Find where the given text appears and provide that cell's center as (X, Y) coordinate. 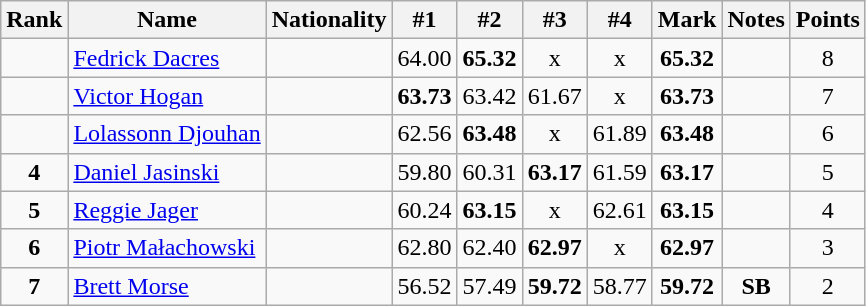
3 (828, 248)
Piotr Małachowski (167, 248)
#1 (424, 20)
62.80 (424, 248)
64.00 (424, 58)
61.67 (554, 96)
60.24 (424, 210)
Nationality (329, 20)
8 (828, 58)
60.31 (490, 172)
Rank (34, 20)
#3 (554, 20)
Notes (756, 20)
Points (828, 20)
SB (756, 286)
63.42 (490, 96)
Mark (687, 20)
Name (167, 20)
59.80 (424, 172)
2 (828, 286)
61.59 (620, 172)
Reggie Jager (167, 210)
62.56 (424, 134)
Fedrick Dacres (167, 58)
Victor Hogan (167, 96)
57.49 (490, 286)
56.52 (424, 286)
#4 (620, 20)
Brett Morse (167, 286)
Daniel Jasinski (167, 172)
62.61 (620, 210)
58.77 (620, 286)
#2 (490, 20)
Lolassonn Djouhan (167, 134)
62.40 (490, 248)
61.89 (620, 134)
